Pinpoint the cell where the given text exists, returning its [x, y] midpoint coordinate. 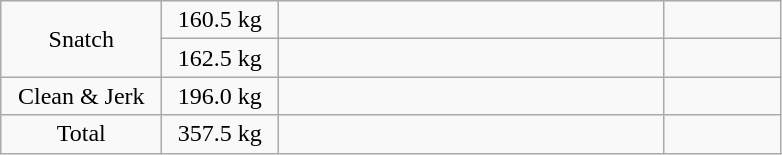
160.5 kg [220, 20]
357.5 kg [220, 134]
Snatch [82, 39]
Clean & Jerk [82, 96]
196.0 kg [220, 96]
Total [82, 134]
162.5 kg [220, 58]
